Extract the (X, Y) coordinate from the center of the cell holding the provided text.  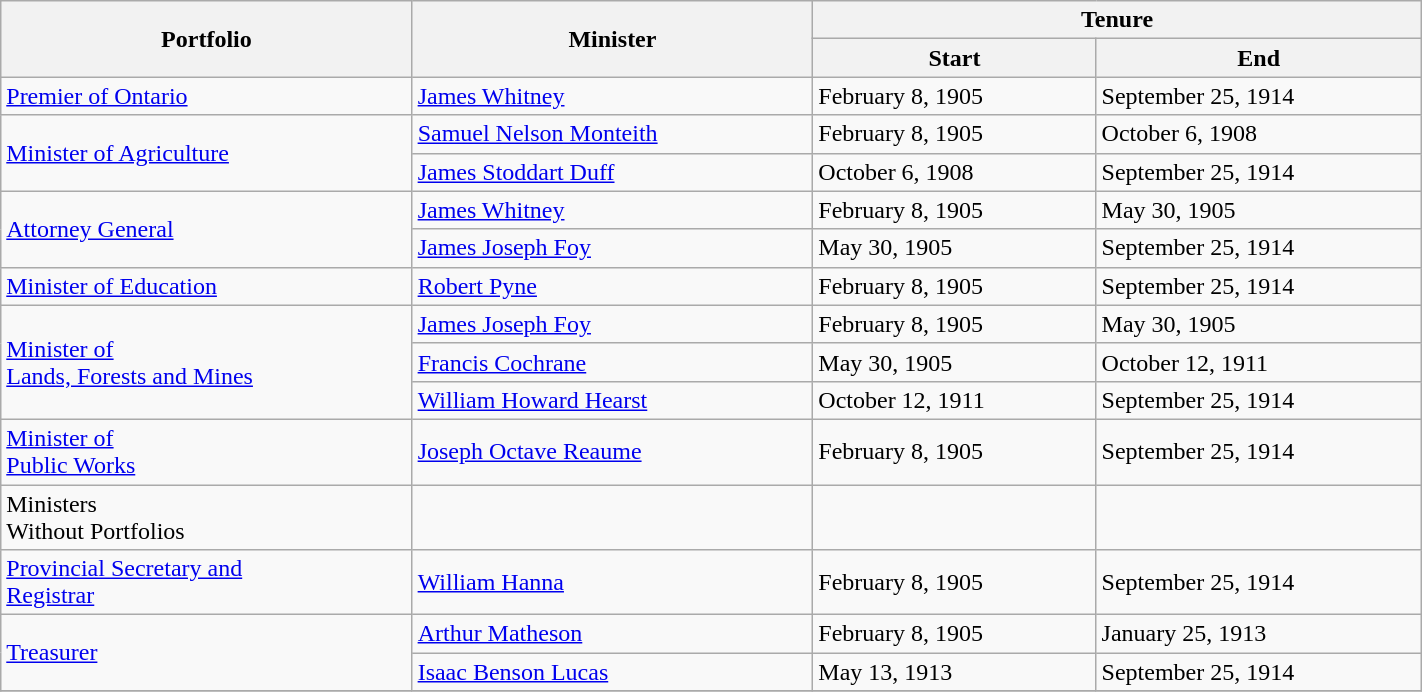
Start (954, 58)
Premier of Ontario (206, 96)
Treasurer (206, 653)
Francis Cochrane (612, 362)
Minister of Lands, Forests and Mines (206, 362)
May 13, 1913 (954, 672)
January 25, 1913 (1258, 634)
Arthur Matheson (612, 634)
End (1258, 58)
James Stoddart Duff (612, 172)
William Hanna (612, 582)
Provincial Secretary and Registrar (206, 582)
Robert Pyne (612, 286)
Samuel Nelson Monteith (612, 134)
Isaac Benson Lucas (612, 672)
Attorney General (206, 229)
Tenure (1117, 20)
Minister of Agriculture (206, 153)
Minister of Public Works (206, 452)
Ministers Without Portfolios (206, 516)
William Howard Hearst (612, 400)
Joseph Octave Reaume (612, 452)
Minister (612, 39)
Portfolio (206, 39)
Minister of Education (206, 286)
